Capture the cell that displays the provided text and extract its (X, Y) central coordinate. 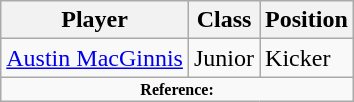
Reference: (178, 89)
Kicker (307, 58)
Austin MacGinnis (95, 58)
Position (307, 20)
Player (95, 20)
Junior (224, 58)
Class (224, 20)
